Detect which cell encompasses the target text, then output its [x, y] center coordinate. 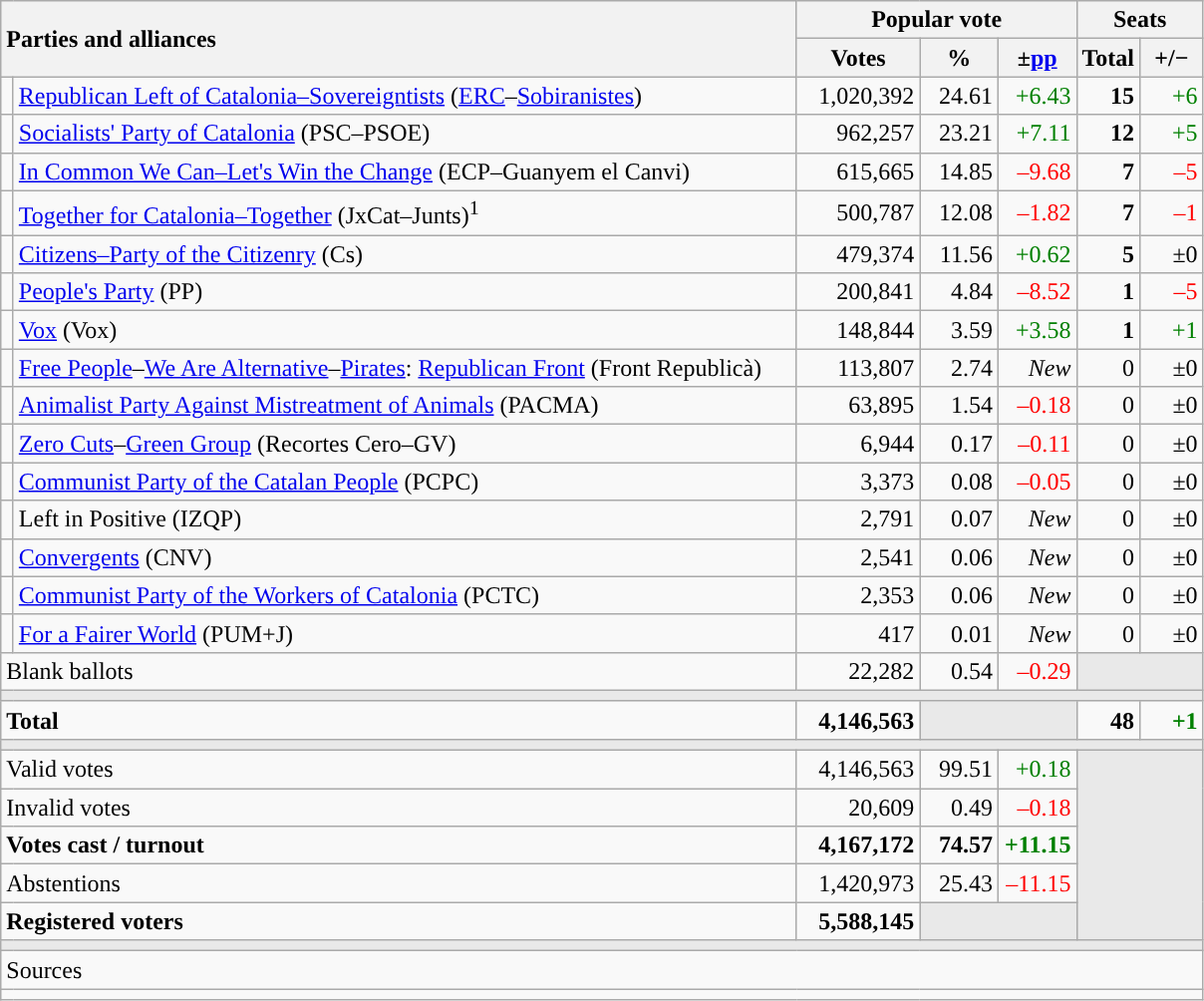
+3.58 [1037, 330]
+7.11 [1037, 134]
–11.15 [1037, 883]
Valid votes [399, 770]
5 [1108, 254]
Registered voters [399, 921]
417 [858, 633]
74.57 [959, 845]
113,807 [858, 368]
615,665 [858, 171]
+0.62 [1037, 254]
Republican Left of Catalonia–Sovereigntists (ERC–Sobiranistes) [405, 96]
0.07 [959, 519]
+6.43 [1037, 96]
25.43 [959, 883]
24.61 [959, 96]
+11.15 [1037, 845]
Parties and alliances [399, 39]
Blank ballots [399, 671]
20,609 [858, 808]
Free People–We Are Alternative–Pirates: Republican Front (Front Republicà) [405, 368]
Seats [1140, 20]
14.85 [959, 171]
2.74 [959, 368]
6,944 [858, 444]
48 [1108, 720]
Abstentions [399, 883]
Vox (Vox) [405, 330]
2,791 [858, 519]
12 [1108, 134]
11.56 [959, 254]
–0.05 [1037, 482]
Socialists' Party of Catalonia (PSC–PSOE) [405, 134]
People's Party (PP) [405, 292]
15 [1108, 96]
Zero Cuts–Green Group (Recortes Cero–GV) [405, 444]
–8.52 [1037, 292]
0.54 [959, 671]
+6 [1172, 96]
+0.18 [1037, 770]
–1.82 [1037, 213]
Animalist Party Against Mistreatment of Animals (PACMA) [405, 406]
962,257 [858, 134]
Votes cast / turnout [399, 845]
Sources [602, 970]
200,841 [858, 292]
+5 [1172, 134]
Citizens–Party of the Citizenry (Cs) [405, 254]
Communist Party of the Workers of Catalonia (PCTC) [405, 595]
500,787 [858, 213]
–9.68 [1037, 171]
Popular vote [937, 20]
1,020,392 [858, 96]
For a Fairer World (PUM+J) [405, 633]
Votes [858, 58]
Convergents (CNV) [405, 557]
12.08 [959, 213]
In Common We Can–Let's Win the Change (ECP–Guanyem el Canvi) [405, 171]
2,541 [858, 557]
0.49 [959, 808]
63,895 [858, 406]
–0.11 [1037, 444]
3.59 [959, 330]
+/− [1172, 58]
–1 [1172, 213]
% [959, 58]
4,167,172 [858, 845]
5,588,145 [858, 921]
0.08 [959, 482]
Left in Positive (IZQP) [405, 519]
23.21 [959, 134]
0.17 [959, 444]
479,374 [858, 254]
4.84 [959, 292]
±pp [1037, 58]
2,353 [858, 595]
Invalid votes [399, 808]
–0.29 [1037, 671]
99.51 [959, 770]
1.54 [959, 406]
0.01 [959, 633]
148,844 [858, 330]
22,282 [858, 671]
Communist Party of the Catalan People (PCPC) [405, 482]
1,420,973 [858, 883]
3,373 [858, 482]
Together for Catalonia–Together (JxCat–Junts)1 [405, 213]
